Determine the [X, Y] coordinate at the center of the cell enclosing the given text.  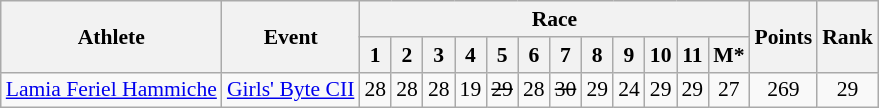
6 [534, 55]
10 [661, 55]
4 [471, 55]
24 [629, 90]
269 [784, 90]
1 [375, 55]
3 [439, 55]
Rank [848, 36]
Event [291, 36]
5 [502, 55]
30 [566, 90]
7 [566, 55]
8 [597, 55]
Girls' Byte CII [291, 90]
Race [554, 19]
Athlete [112, 36]
2 [407, 55]
11 [692, 55]
M* [728, 55]
19 [471, 90]
Points [784, 36]
27 [728, 90]
9 [629, 55]
Lamia Feriel Hammiche [112, 90]
